Return (X, Y) of the center of cell containing provided text 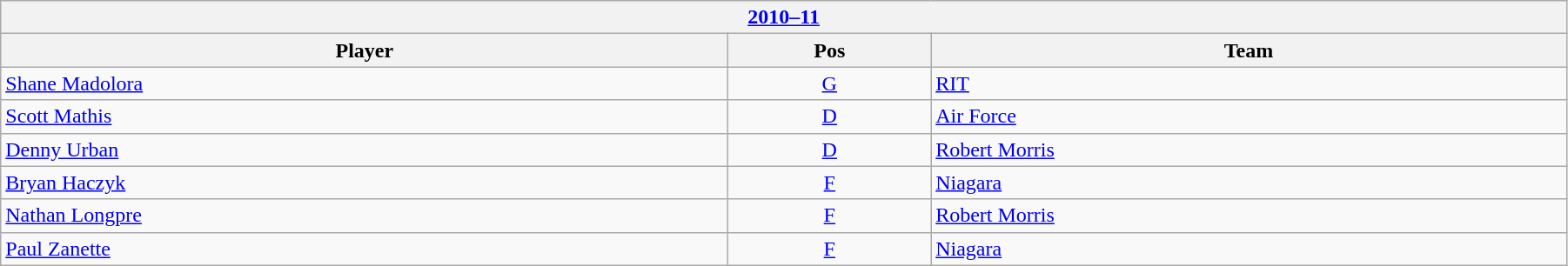
Denny Urban (365, 150)
Pos (830, 50)
Player (365, 50)
Nathan Longpre (365, 216)
G (830, 83)
Bryan Haczyk (365, 183)
Shane Madolora (365, 83)
Paul Zanette (365, 249)
RIT (1250, 83)
Scott Mathis (365, 116)
Air Force (1250, 116)
Team (1250, 50)
2010–11 (784, 17)
